Search for the cell housing the specified text and yield its (X, Y) center coordinate. 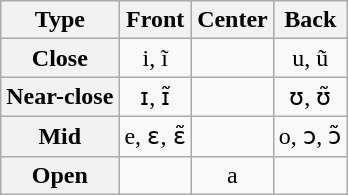
Type (60, 20)
u, ũ (310, 58)
Front (156, 20)
i, ĩ (156, 58)
ʊ, ʊ̃ (310, 97)
Near-close (60, 97)
o, ɔ, ɔ̃ (310, 136)
ɪ, ɪ̃ (156, 97)
e, ɛ, ɛ̃ (156, 136)
Center (233, 20)
Mid (60, 136)
a (233, 175)
Close (60, 58)
Back (310, 20)
Open (60, 175)
